Scan for the cell matching the given text and deliver its (X, Y) coordinate at center. 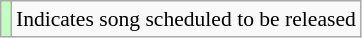
Indicates song scheduled to be released (186, 19)
